From the cell containing the given text, extract its center point as (x, y) coordinate. 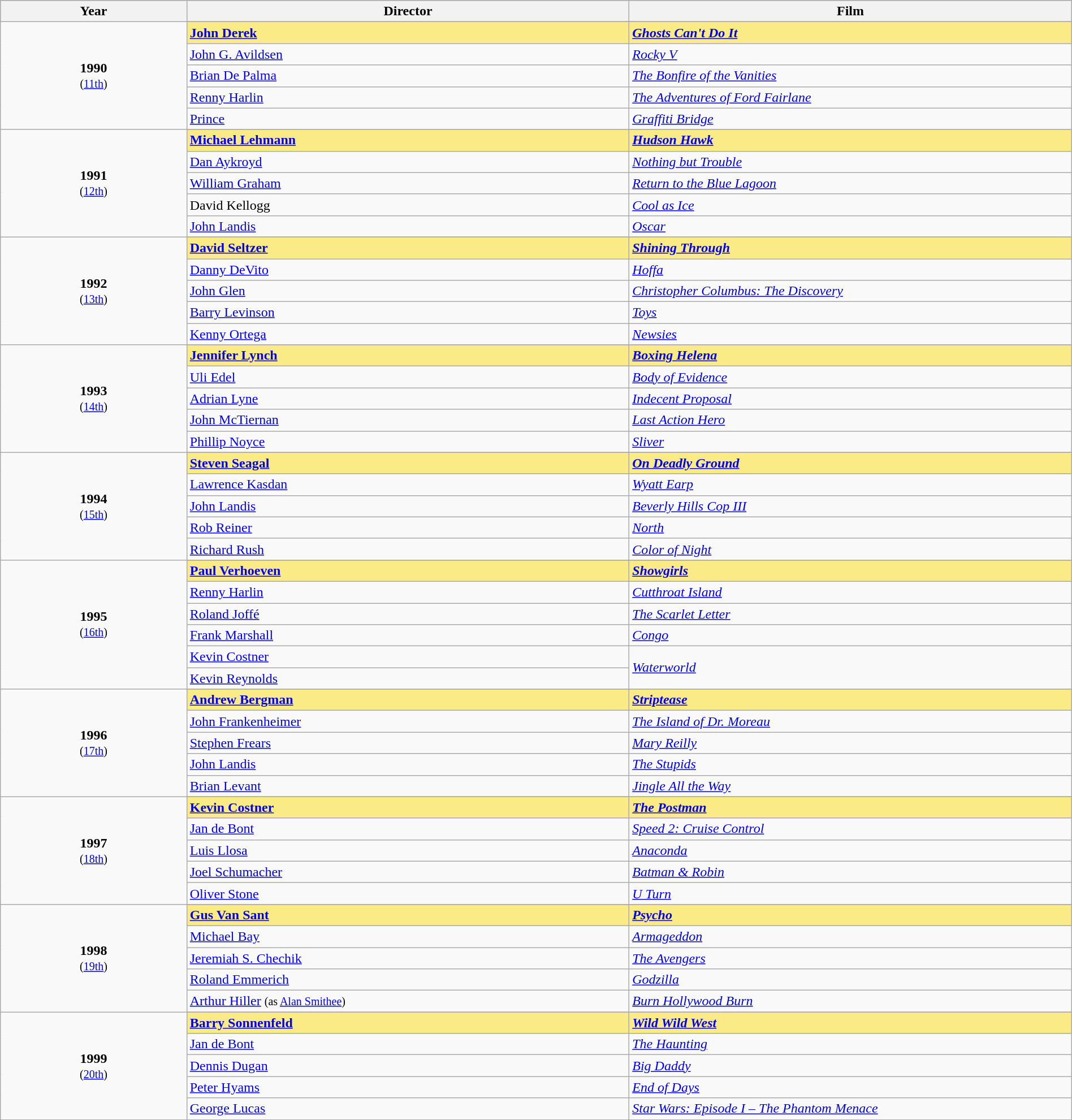
Kenny Ortega (408, 334)
Jennifer Lynch (408, 356)
Brian De Palma (408, 76)
Frank Marshall (408, 635)
The Stupids (850, 764)
Nothing but Trouble (850, 162)
The Bonfire of the Vanities (850, 76)
The Postman (850, 807)
1997(18th) (94, 850)
1995(16th) (94, 624)
Kevin Reynolds (408, 678)
John Derek (408, 33)
Cool as Ice (850, 205)
1996(17th) (94, 743)
Sliver (850, 442)
John Frankenheimer (408, 721)
Cutthroat Island (850, 592)
John Glen (408, 291)
Christopher Columbus: The Discovery (850, 291)
1994(15th) (94, 506)
Graffiti Bridge (850, 119)
The Haunting (850, 1044)
Batman & Robin (850, 872)
Hudson Hawk (850, 140)
1991(12th) (94, 183)
Michael Lehmann (408, 140)
Lawrence Kasdan (408, 485)
On Deadly Ground (850, 463)
Waterworld (850, 668)
Oscar (850, 226)
John G. Avildsen (408, 54)
Prince (408, 119)
1999(20th) (94, 1066)
Wyatt Earp (850, 485)
Last Action Hero (850, 420)
Speed 2: Cruise Control (850, 829)
Return to the Blue Lagoon (850, 183)
Congo (850, 635)
Anaconda (850, 850)
Brian Levant (408, 786)
The Island of Dr. Moreau (850, 721)
Color of Night (850, 549)
Dan Aykroyd (408, 162)
The Adventures of Ford Fairlane (850, 97)
Uli Edel (408, 377)
Phillip Noyce (408, 442)
Toys (850, 313)
End of Days (850, 1087)
Shining Through (850, 248)
Peter Hyams (408, 1087)
Oliver Stone (408, 893)
Rob Reiner (408, 527)
Burn Hollywood Burn (850, 1001)
Wild Wild West (850, 1023)
Godzilla (850, 980)
Dennis Dugan (408, 1066)
Andrew Bergman (408, 700)
Rocky V (850, 54)
Film (850, 11)
Beverly Hills Cop III (850, 506)
William Graham (408, 183)
Striptease (850, 700)
Luis Llosa (408, 850)
George Lucas (408, 1109)
John McTiernan (408, 420)
Ghosts Can't Do It (850, 33)
The Scarlet Letter (850, 613)
The Avengers (850, 958)
U Turn (850, 893)
North (850, 527)
Hoffa (850, 270)
Richard Rush (408, 549)
Boxing Helena (850, 356)
Roland Emmerich (408, 980)
1990(11th) (94, 76)
1998(19th) (94, 958)
Steven Seagal (408, 463)
Mary Reilly (850, 743)
Joel Schumacher (408, 872)
Barry Levinson (408, 313)
Jingle All the Way (850, 786)
1992(13th) (94, 291)
Roland Joffé (408, 613)
David Kellogg (408, 205)
Gus Van Sant (408, 915)
Body of Evidence (850, 377)
Year (94, 11)
Jeremiah S. Chechik (408, 958)
Indecent Proposal (850, 399)
Adrian Lyne (408, 399)
Barry Sonnenfeld (408, 1023)
Michael Bay (408, 936)
Psycho (850, 915)
Star Wars: Episode I – The Phantom Menace (850, 1109)
Newsies (850, 334)
Showgirls (850, 570)
Arthur Hiller (as Alan Smithee) (408, 1001)
1993(14th) (94, 399)
Paul Verhoeven (408, 570)
Director (408, 11)
David Seltzer (408, 248)
Big Daddy (850, 1066)
Danny DeVito (408, 270)
Armageddon (850, 936)
Stephen Frears (408, 743)
